Extract the (x, y) coordinate from the center of the cell holding the provided text.  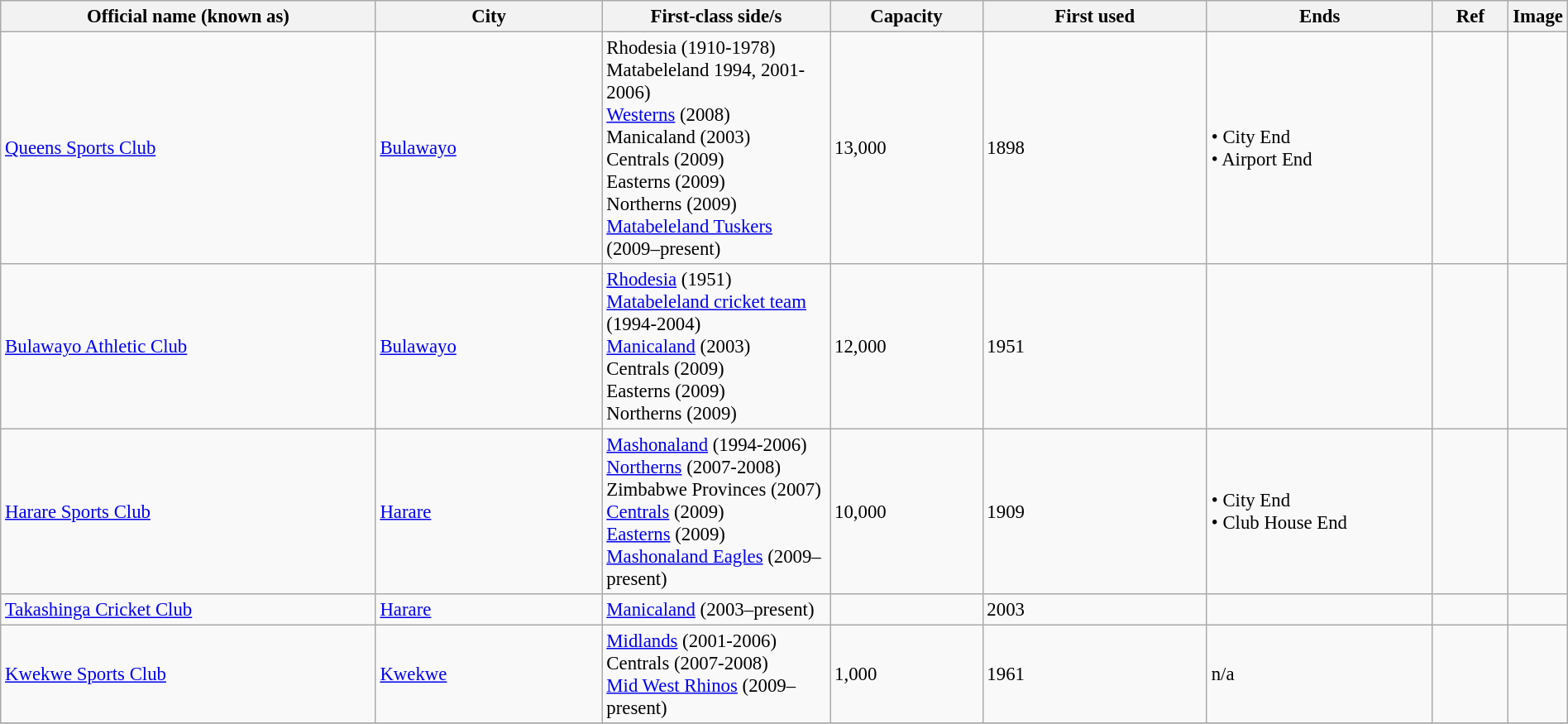
1951 (1095, 347)
Capacity (906, 17)
12,000 (906, 347)
Mashonaland (1994-2006)Northerns (2007-2008)Zimbabwe Provinces (2007)Centrals (2009)Easterns (2009)Mashonaland Eagles (2009–present) (716, 512)
Harare Sports Club (189, 512)
Rhodesia (1951)Matabeleland cricket team (1994-2004)Manicaland (2003)Centrals (2009)Easterns (2009)Northerns (2009) (716, 347)
2003 (1095, 610)
n/a (1320, 675)
First-class side/s (716, 17)
1898 (1095, 149)
Bulawayo Athletic Club (189, 347)
• City End• Airport End (1320, 149)
Ref (1470, 17)
1,000 (906, 675)
13,000 (906, 149)
1961 (1095, 675)
First used (1095, 17)
City (489, 17)
1909 (1095, 512)
Manicaland (2003–present) (716, 610)
Queens Sports Club (189, 149)
Image (1538, 17)
Kwekwe Sports Club (189, 675)
• City End• Club House End (1320, 512)
Official name (known as) (189, 17)
10,000 (906, 512)
Midlands (2001-2006)Centrals (2007-2008)Mid West Rhinos (2009–present) (716, 675)
Ends (1320, 17)
Kwekwe (489, 675)
Takashinga Cricket Club (189, 610)
